Detect which cell encompasses the target text, then output its [x, y] center coordinate. 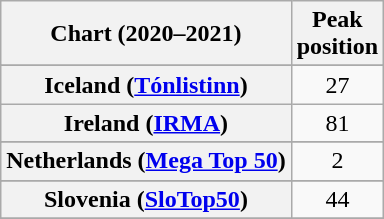
2 [337, 161]
Netherlands (Mega Top 50) [146, 161]
Ireland (IRMA) [146, 123]
Iceland (Tónlistinn) [146, 85]
Chart (2020–2021) [146, 34]
Slovenia (SloTop50) [146, 199]
27 [337, 85]
Peakposition [337, 34]
81 [337, 123]
44 [337, 199]
